For the text-containing cell, return its midpoint in (x, y) coordinate format. 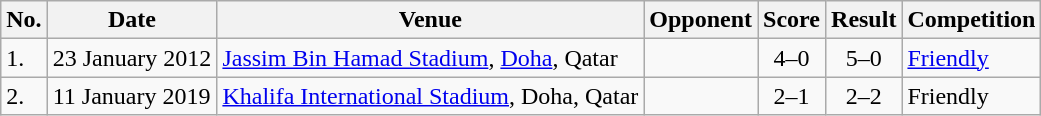
No. (24, 20)
4–0 (792, 58)
2–2 (864, 96)
Result (864, 20)
Competition (972, 20)
2–1 (792, 96)
5–0 (864, 58)
Opponent (701, 20)
2. (24, 96)
Venue (430, 20)
11 January 2019 (132, 96)
Score (792, 20)
Jassim Bin Hamad Stadium, Doha, Qatar (430, 58)
Khalifa International Stadium, Doha, Qatar (430, 96)
1. (24, 58)
Date (132, 20)
23 January 2012 (132, 58)
